Identify which cell holds the provided text, then report its [X, Y] central coordinate. 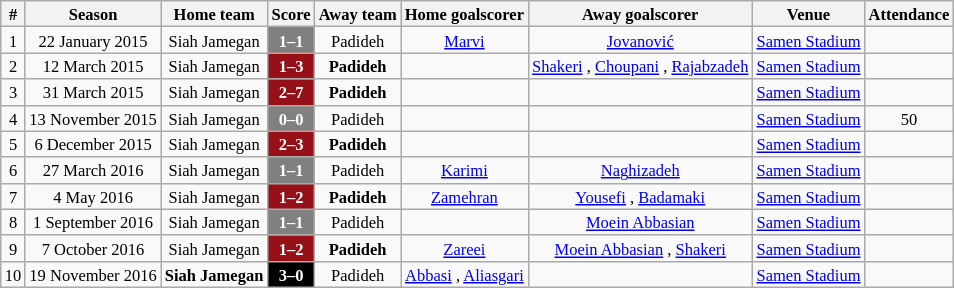
Jovanović [640, 40]
0–0 [290, 118]
6 December 2015 [92, 144]
Marvi [464, 40]
Zareei [464, 248]
19 November 2016 [92, 274]
5 [14, 144]
13 November 2015 [92, 118]
31 March 2015 [92, 92]
Attendance [910, 14]
1 [14, 40]
Away goalscorer [640, 14]
Score [290, 14]
1–3 [290, 66]
9 [14, 248]
Moein Abbasian [640, 222]
Shakeri , Choupani , Rajabzadeh [640, 66]
10 [14, 274]
7 October 2016 [92, 248]
2 [14, 66]
Naghizadeh [640, 170]
Moein Abbasian , Shakeri [640, 248]
4 [14, 118]
1 September 2016 [92, 222]
Home team [214, 14]
27 March 2016 [92, 170]
Abbasi , Aliasgari [464, 274]
Yousefi , Badamaki [640, 196]
Season [92, 14]
6 [14, 170]
12 March 2015 [92, 66]
Home goalscorer [464, 14]
2–3 [290, 144]
Zamehran [464, 196]
7 [14, 196]
# [14, 14]
2–7 [290, 92]
3–0 [290, 274]
50 [910, 118]
Karimi [464, 170]
22 January 2015 [92, 40]
4 May 2016 [92, 196]
8 [14, 222]
Away team [358, 14]
Venue [808, 14]
3 [14, 92]
